For the text-containing cell, return its midpoint in [x, y] coordinate format. 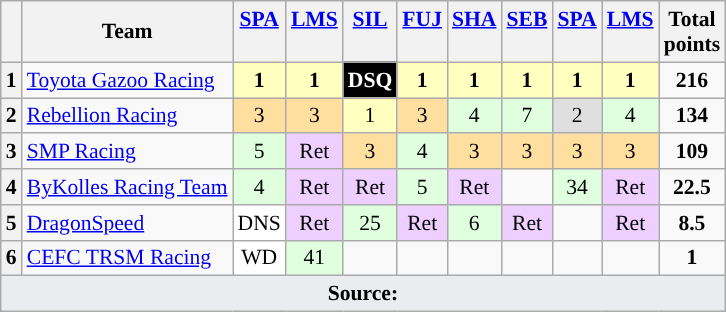
Toyota Gazoo Racing [128, 80]
Totalpoints [692, 32]
41 [314, 258]
34 [576, 187]
Rebellion Racing [128, 116]
8.5 [692, 223]
SHA [474, 32]
109 [692, 152]
Team [128, 32]
134 [692, 116]
ByKolles Racing Team [128, 187]
WD [260, 258]
DSQ [370, 80]
22.5 [692, 187]
DragonSpeed [128, 223]
216 [692, 80]
SEB [528, 32]
SIL [370, 32]
CEFC TRSM Racing [128, 258]
DNS [260, 223]
FUJ [422, 32]
Source: [363, 294]
25 [370, 223]
7 [528, 116]
SMP Racing [128, 152]
